Determine the [X, Y] coordinate at the center of the cell enclosing the given text.  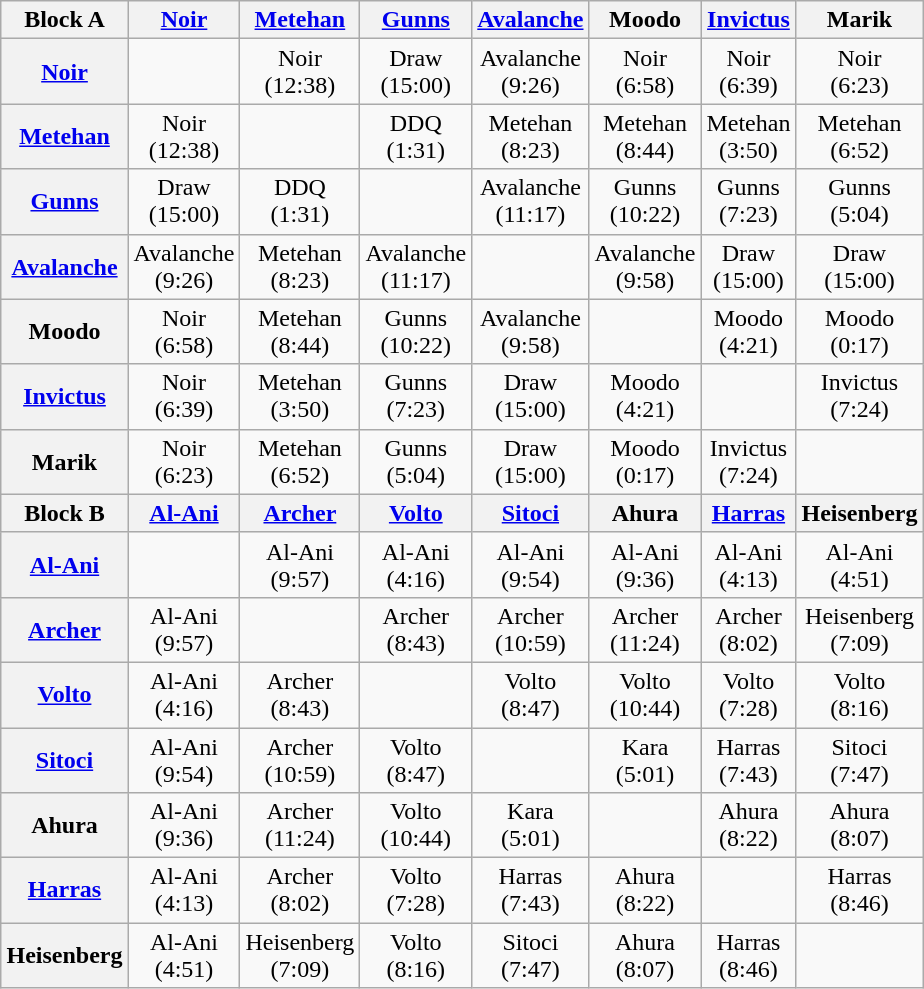
Block B [64, 513]
Block A [64, 20]
